Scan for the cell matching the given text and deliver its [x, y] coordinate at center. 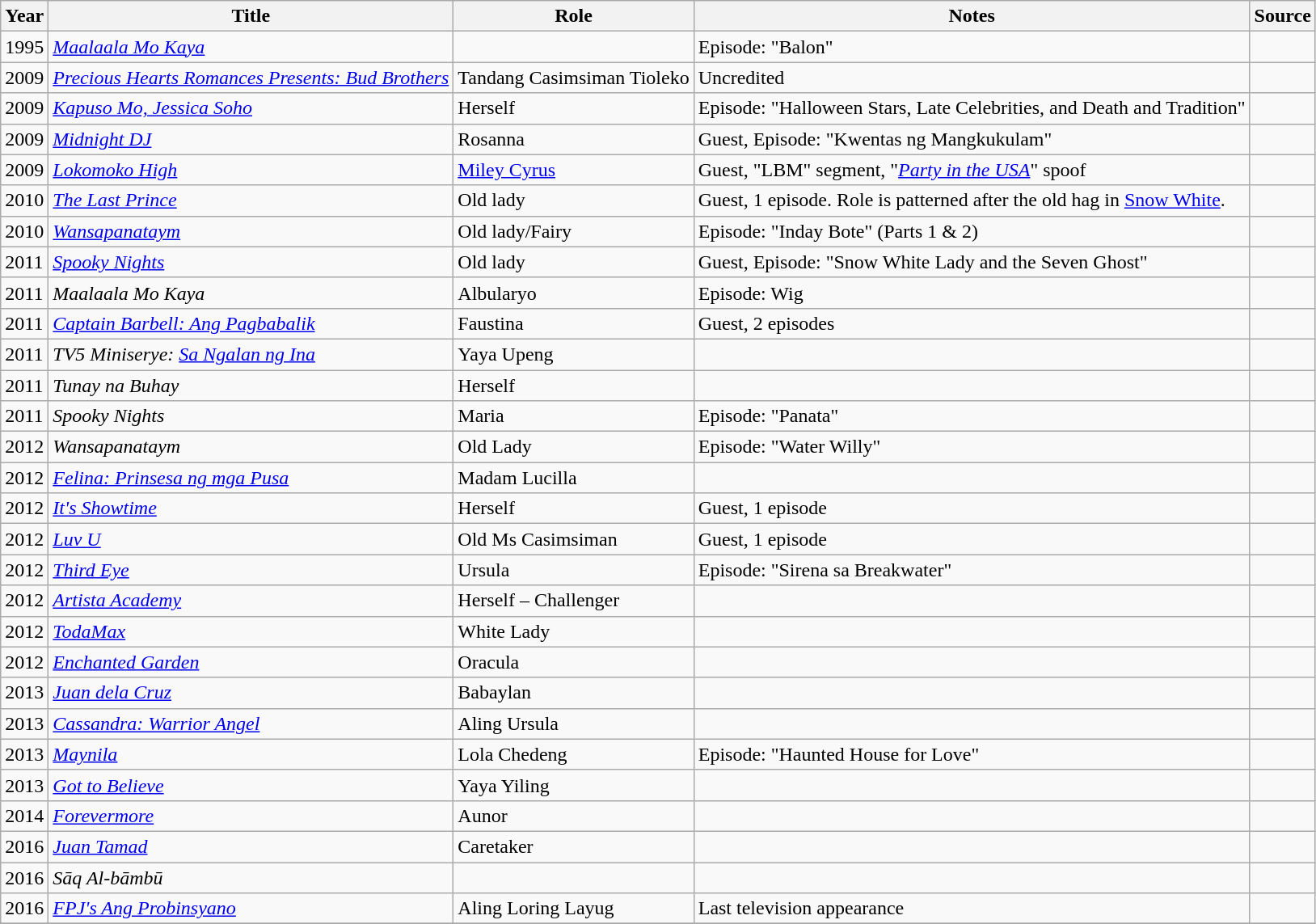
It's Showtime [251, 508]
Notes [972, 16]
2014 [24, 816]
Guest, Episode: "Snow White Lady and the Seven Ghost" [972, 262]
Precious Hearts Romances Presents: Bud Brothers [251, 78]
Tunay na Buhay [251, 386]
FPJ's Ang Probinsyano [251, 909]
Sāq Al-bāmbū [251, 877]
TV5 Miniserye: Sa Ngalan ng Ina [251, 354]
Lokomoko High [251, 170]
Kapuso Mo, Jessica Soho [251, 108]
Faustina [574, 323]
Juan Tamad [251, 846]
Uncredited [972, 78]
Old Lady [574, 447]
Maynila [251, 754]
Herself – Challenger [574, 601]
Guest, Episode: "Kwentas ng Mangkukulam" [972, 139]
Episode: "Balon" [972, 47]
Midnight DJ [251, 139]
Felina: Prinsesa ng mga Pusa [251, 478]
Got to Believe [251, 785]
Yaya Upeng [574, 354]
Cassandra: Warrior Angel [251, 724]
Episode: "Water Willy" [972, 447]
Enchanted Garden [251, 662]
Tandang Casimsiman Tioleko [574, 78]
Albularyo [574, 293]
Aling Ursula [574, 724]
White Lady [574, 631]
Guest, 1 episode. Role is patterned after the old hag in Snow White. [972, 200]
Episode: "Halloween Stars, Late Celebrities, and Death and Tradition" [972, 108]
Juan dela Cruz [251, 693]
The Last Prince [251, 200]
Captain Barbell: Ang Pagbabalik [251, 323]
Year [24, 16]
Role [574, 16]
Artista Academy [251, 601]
Caretaker [574, 846]
Madam Lucilla [574, 478]
Oracula [574, 662]
Last television appearance [972, 909]
Lola Chedeng [574, 754]
Title [251, 16]
Ursula [574, 570]
Forevermore [251, 816]
1995 [24, 47]
Maria [574, 416]
Episode: "Panata" [972, 416]
Babaylan [574, 693]
Episode: "Haunted House for Love" [972, 754]
Miley Cyrus [574, 170]
Old lady/Fairy [574, 231]
Episode: Wig [972, 293]
Guest, 2 episodes [972, 323]
Yaya Yiling [574, 785]
Third Eye [251, 570]
Episode: "Inday Bote" (Parts 1 & 2) [972, 231]
Aling Loring Layug [574, 909]
Luv U [251, 539]
Rosanna [574, 139]
Episode: "Sirena sa Breakwater" [972, 570]
TodaMax [251, 631]
Old Ms Casimsiman [574, 539]
Source [1282, 16]
Aunor [574, 816]
Guest, "LBM" segment, "Party in the USA" spoof [972, 170]
